Return [x, y] of the center of cell containing provided text 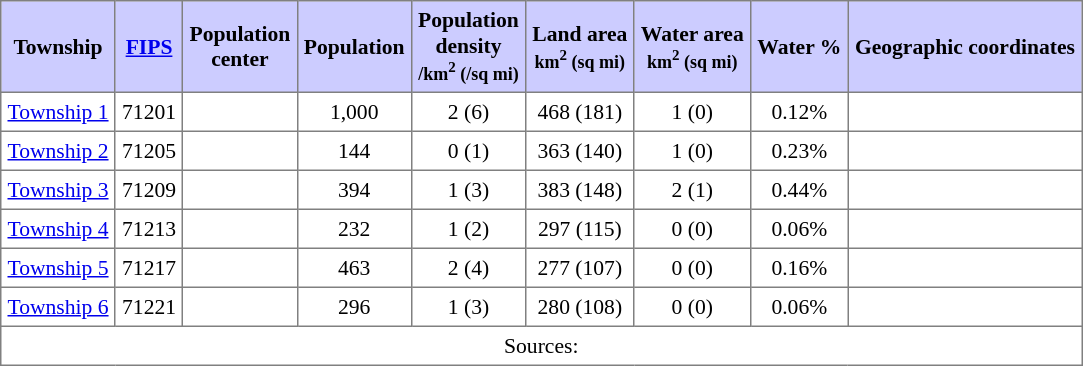
280 (108) [580, 306]
297 (115) [580, 228]
71201 [148, 112]
Township 3 [58, 190]
FIPS [148, 47]
Township 4 [58, 228]
0.23% [799, 150]
Geographic coordinates [965, 47]
71205 [148, 150]
2 (1) [692, 190]
Populationdensity/km2 (/sq mi) [468, 47]
363 (140) [580, 150]
Sources: [542, 346]
Populationcenter [240, 47]
Township 2 [58, 150]
Land areakm2 (sq mi) [580, 47]
232 [354, 228]
394 [354, 190]
2 (6) [468, 112]
277 (107) [580, 268]
383 (148) [580, 190]
Township 1 [58, 112]
0.44% [799, 190]
Township 5 [58, 268]
Water areakm2 (sq mi) [692, 47]
Population [354, 47]
1,000 [354, 112]
Water % [799, 47]
0 (1) [468, 150]
0.16% [799, 268]
71213 [148, 228]
468 (181) [580, 112]
Township 6 [58, 306]
71217 [148, 268]
71221 [148, 306]
71209 [148, 190]
296 [354, 306]
2 (4) [468, 268]
0.12% [799, 112]
1 (2) [468, 228]
144 [354, 150]
463 [354, 268]
Township [58, 47]
